Output the [x, y] coordinate of the center of the cell containing the given text.  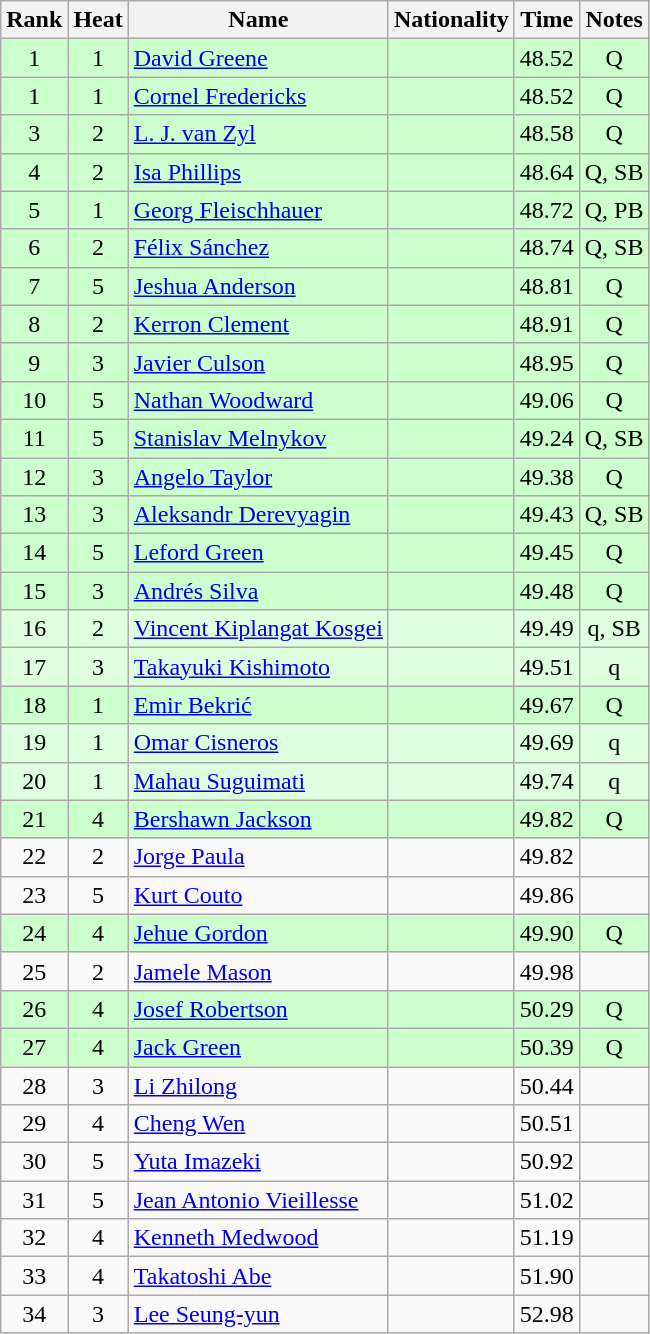
Kerron Clement [258, 324]
34 [34, 1314]
24 [34, 933]
Javier Culson [258, 362]
9 [34, 362]
Jean Antonio Vieillesse [258, 1200]
31 [34, 1200]
14 [34, 553]
q, SB [614, 629]
Omar Cisneros [258, 743]
16 [34, 629]
Kenneth Medwood [258, 1238]
Stanislav Melnykov [258, 438]
49.51 [546, 667]
Bershawn Jackson [258, 819]
6 [34, 248]
17 [34, 667]
L. J. van Zyl [258, 134]
49.48 [546, 591]
Nathan Woodward [258, 400]
Aleksandr Derevyagin [258, 515]
50.92 [546, 1162]
49.49 [546, 629]
51.02 [546, 1200]
Mahau Suguimati [258, 781]
23 [34, 895]
Andrés Silva [258, 591]
Cheng Wen [258, 1124]
27 [34, 1047]
Félix Sánchez [258, 248]
21 [34, 819]
Jorge Paula [258, 857]
48.74 [546, 248]
49.90 [546, 933]
Vincent Kiplangat Kosgei [258, 629]
48.81 [546, 286]
49.74 [546, 781]
Cornel Fredericks [258, 96]
Georg Fleischhauer [258, 210]
Rank [34, 20]
20 [34, 781]
49.24 [546, 438]
12 [34, 477]
49.69 [546, 743]
48.91 [546, 324]
Heat [98, 20]
Jehue Gordon [258, 933]
Kurt Couto [258, 895]
Takatoshi Abe [258, 1276]
Nationality [451, 20]
11 [34, 438]
Angelo Taylor [258, 477]
50.44 [546, 1085]
48.58 [546, 134]
Yuta Imazeki [258, 1162]
49.45 [546, 553]
29 [34, 1124]
49.98 [546, 971]
33 [34, 1276]
19 [34, 743]
50.29 [546, 1009]
8 [34, 324]
Jeshua Anderson [258, 286]
50.39 [546, 1047]
49.86 [546, 895]
Notes [614, 20]
Li Zhilong [258, 1085]
49.38 [546, 477]
Time [546, 20]
49.43 [546, 515]
51.19 [546, 1238]
Josef Robertson [258, 1009]
7 [34, 286]
10 [34, 400]
Name [258, 20]
Emir Bekrić [258, 705]
49.06 [546, 400]
Jack Green [258, 1047]
Jamele Mason [258, 971]
Isa Phillips [258, 172]
25 [34, 971]
Q, PB [614, 210]
18 [34, 705]
13 [34, 515]
Lee Seung-yun [258, 1314]
28 [34, 1085]
Takayuki Kishimoto [258, 667]
52.98 [546, 1314]
David Greene [258, 58]
22 [34, 857]
Leford Green [258, 553]
30 [34, 1162]
48.72 [546, 210]
26 [34, 1009]
48.95 [546, 362]
48.64 [546, 172]
51.90 [546, 1276]
15 [34, 591]
49.67 [546, 705]
50.51 [546, 1124]
32 [34, 1238]
